Determine the (x, y) coordinate at the center of the cell enclosing the given text.  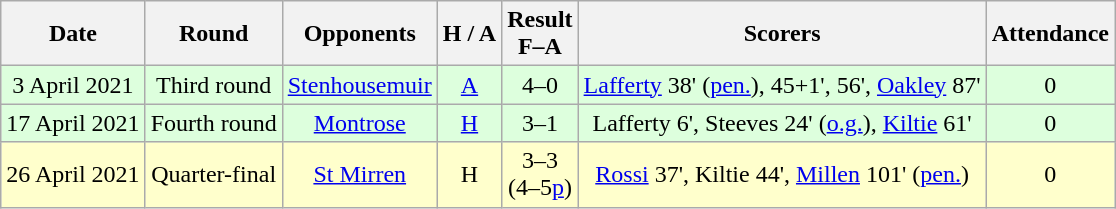
Lafferty 6', Steeves 24' (o.g.), Kiltie 61' (782, 123)
St Mirren (360, 174)
26 April 2021 (73, 174)
Fourth round (214, 123)
Opponents (360, 34)
Quarter-final (214, 174)
ResultF–A (540, 34)
17 April 2021 (73, 123)
A (469, 85)
H / A (469, 34)
Date (73, 34)
3–3 (4–5p) (540, 174)
Rossi 37', Kiltie 44', Millen 101' (pen.) (782, 174)
Lafferty 38' (pen.), 45+1', 56', Oakley 87' (782, 85)
Third round (214, 85)
Scorers (782, 34)
Montrose (360, 123)
Attendance (1050, 34)
4–0 (540, 85)
3 April 2021 (73, 85)
Round (214, 34)
3–1 (540, 123)
Stenhousemuir (360, 85)
